Capture the cell that displays the provided text and extract its (X, Y) central coordinate. 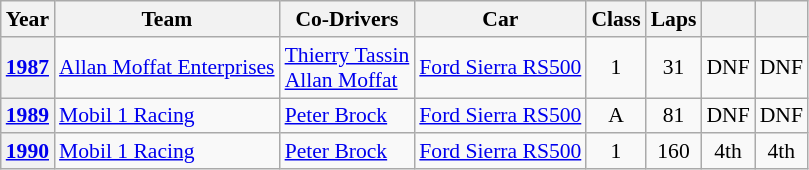
Allan Moffat Enterprises (167, 68)
81 (674, 116)
160 (674, 152)
Team (167, 19)
31 (674, 68)
A (616, 116)
Car (500, 19)
Class (616, 19)
Year (28, 19)
1987 (28, 68)
1990 (28, 152)
Laps (674, 19)
Thierry Tassin Allan Moffat (348, 68)
Co-Drivers (348, 19)
1989 (28, 116)
